From the cell containing the given text, extract its center point as (x, y) coordinate. 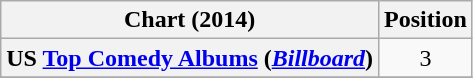
Chart (2014) (190, 20)
Position (426, 20)
US Top Comedy Albums (Billboard) (190, 58)
3 (426, 58)
